Return [X, Y] of the center of cell containing provided text 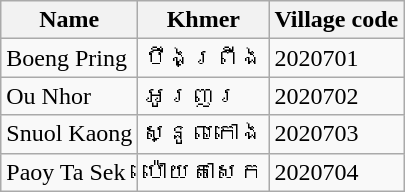
2020703 [336, 134]
ប៉ោយតាសេក [204, 172]
Khmer [204, 20]
Name [70, 20]
អូរញរ [204, 96]
Boeng Pring [70, 58]
បឹងព្រីង [204, 58]
Village code [336, 20]
Snuol Kaong [70, 134]
ស្នូលកោង [204, 134]
Ou Nhor [70, 96]
2020702 [336, 96]
2020701 [336, 58]
Paoy Ta Sek [70, 172]
2020704 [336, 172]
